Find where the given text appears and provide that cell's center as [x, y] coordinate. 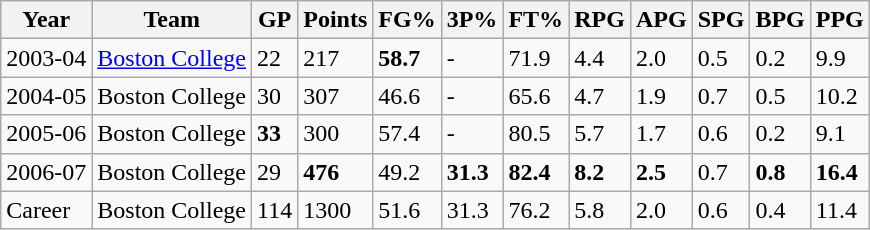
5.8 [600, 210]
2.5 [661, 172]
49.2 [407, 172]
RPG [600, 20]
11.4 [840, 210]
9.9 [840, 58]
80.5 [536, 134]
1.9 [661, 96]
2003-04 [46, 58]
FG% [407, 20]
4.4 [600, 58]
9.1 [840, 134]
29 [275, 172]
46.6 [407, 96]
2004-05 [46, 96]
114 [275, 210]
FT% [536, 20]
65.6 [536, 96]
217 [336, 58]
57.4 [407, 134]
58.7 [407, 58]
30 [275, 96]
8.2 [600, 172]
SPG [721, 20]
5.7 [600, 134]
0.4 [780, 210]
PPG [840, 20]
BPG [780, 20]
Year [46, 20]
Points [336, 20]
4.7 [600, 96]
22 [275, 58]
10.2 [840, 96]
APG [661, 20]
0.8 [780, 172]
1.7 [661, 134]
82.4 [536, 172]
16.4 [840, 172]
307 [336, 96]
33 [275, 134]
476 [336, 172]
71.9 [536, 58]
GP [275, 20]
3P% [472, 20]
Career [46, 210]
51.6 [407, 210]
2005-06 [46, 134]
Team [172, 20]
76.2 [536, 210]
300 [336, 134]
1300 [336, 210]
2006-07 [46, 172]
